Capture the cell that displays the provided text and extract its (x, y) central coordinate. 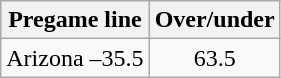
Arizona –35.5 (75, 58)
63.5 (214, 58)
Pregame line (75, 20)
Over/under (214, 20)
